Search for the cell housing the specified text and yield its (X, Y) center coordinate. 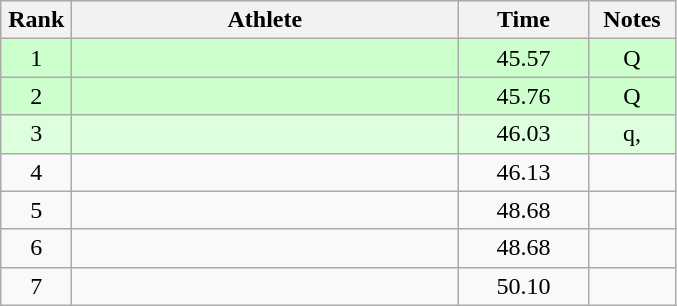
Athlete (265, 20)
46.03 (524, 134)
1 (36, 58)
4 (36, 172)
46.13 (524, 172)
7 (36, 286)
6 (36, 248)
5 (36, 210)
50.10 (524, 286)
Rank (36, 20)
3 (36, 134)
2 (36, 96)
Time (524, 20)
q, (632, 134)
45.57 (524, 58)
45.76 (524, 96)
Notes (632, 20)
